Detect which cell encompasses the target text, then output its (X, Y) center coordinate. 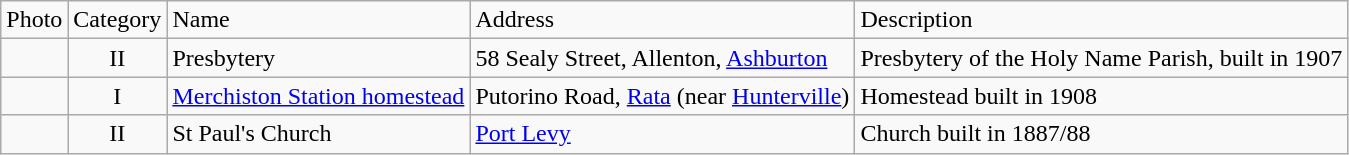
Name (318, 20)
Presbytery (318, 58)
Merchiston Station homestead (318, 96)
Description (1102, 20)
I (118, 96)
Presbytery of the Holy Name Parish, built in 1907 (1102, 58)
Church built in 1887/88 (1102, 134)
Category (118, 20)
St Paul's Church (318, 134)
Photo (34, 20)
Port Levy (662, 134)
Address (662, 20)
Putorino Road, Rata (near Hunterville) (662, 96)
Homestead built in 1908 (1102, 96)
58 Sealy Street, Allenton, Ashburton (662, 58)
